Locate the cell with the specified text and output its (x, y) center coordinate. 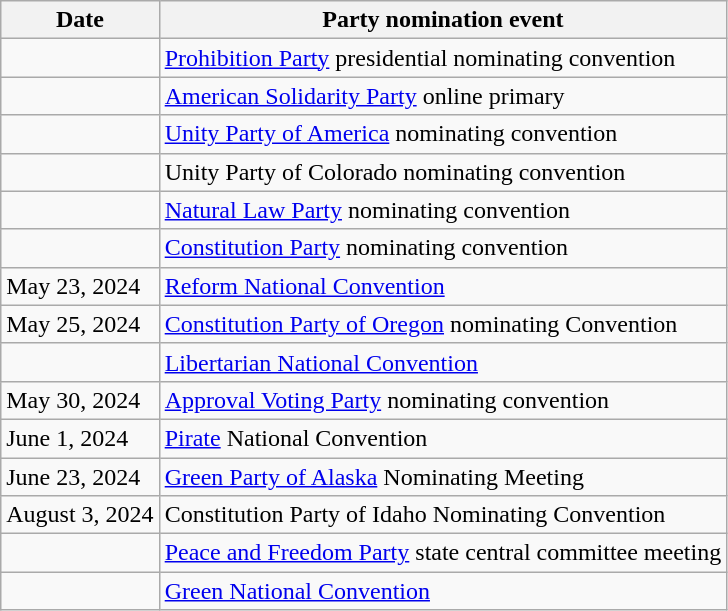
Date (80, 20)
American Solidarity Party online primary (443, 96)
Approval Voting Party nominating convention (443, 400)
Libertarian National Convention (443, 362)
Reform National Convention (443, 286)
Unity Party of America nominating convention (443, 134)
Constitution Party of Oregon nominating Convention (443, 324)
May 25, 2024 (80, 324)
Party nomination event (443, 20)
Green National Convention (443, 591)
May 23, 2024 (80, 286)
Prohibition Party presidential nominating convention (443, 58)
Peace and Freedom Party state central committee meeting (443, 553)
Constitution Party of Idaho Nominating Convention (443, 515)
Constitution Party nominating convention (443, 248)
Natural Law Party nominating convention (443, 210)
May 30, 2024 (80, 400)
Unity Party of Colorado nominating convention (443, 172)
Pirate National Convention (443, 438)
August 3, 2024 (80, 515)
June 1, 2024 (80, 438)
Green Party of Alaska Nominating Meeting (443, 477)
June 23, 2024 (80, 477)
